Find where the given text appears and provide that cell's center as [X, Y] coordinate. 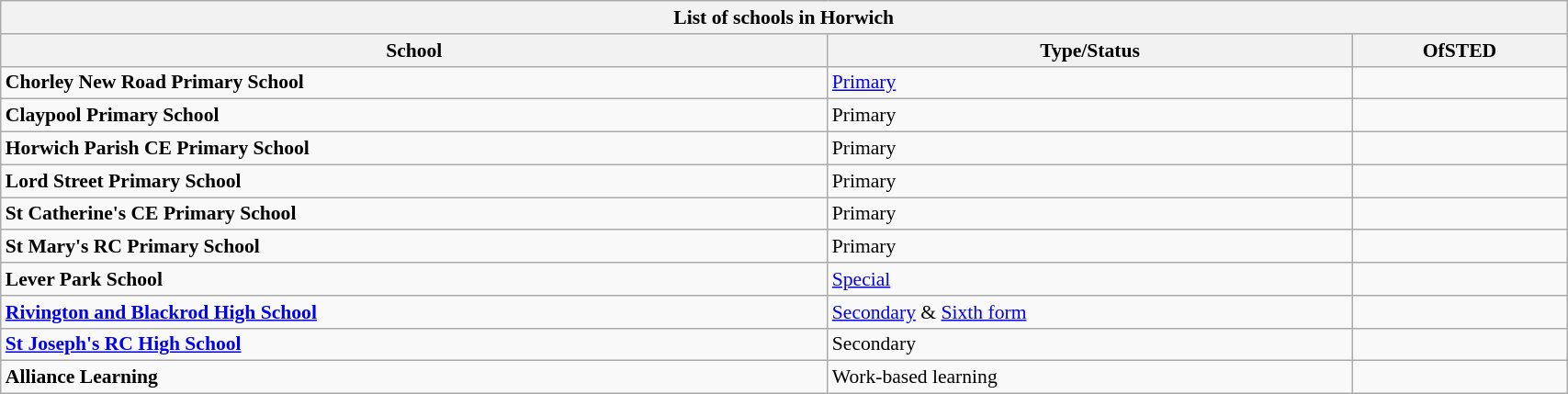
St Joseph's RC High School [414, 344]
Secondary [1090, 344]
St Catherine's CE Primary School [414, 214]
Work-based learning [1090, 377]
Secondary & Sixth form [1090, 312]
Alliance Learning [414, 377]
Lord Street Primary School [414, 181]
Special [1090, 279]
Horwich Parish CE Primary School [414, 149]
Chorley New Road Primary School [414, 83]
OfSTED [1459, 51]
Claypool Primary School [414, 116]
St Mary's RC Primary School [414, 247]
List of schools in Horwich [784, 17]
Rivington and Blackrod High School [414, 312]
Type/Status [1090, 51]
Lever Park School [414, 279]
School [414, 51]
